Capture the cell that displays the provided text and extract its [X, Y] central coordinate. 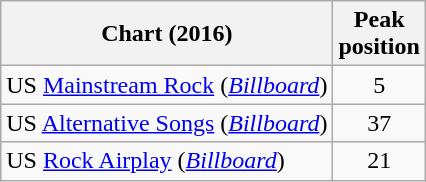
37 [379, 123]
US Mainstream Rock (Billboard) [167, 85]
Peakposition [379, 34]
5 [379, 85]
US Alternative Songs (Billboard) [167, 123]
US Rock Airplay (Billboard) [167, 161]
21 [379, 161]
Chart (2016) [167, 34]
